Locate the cell with the specified text and output its [x, y] center coordinate. 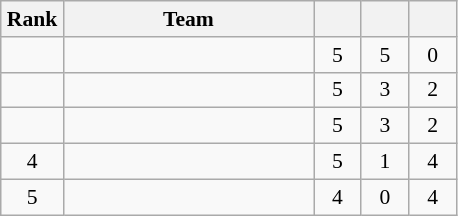
Team [188, 19]
1 [385, 162]
Rank [32, 19]
